Find where the given text appears and provide that cell's center as (x, y) coordinate. 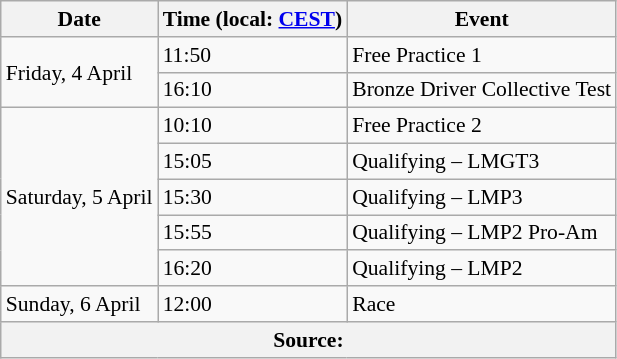
12:00 (253, 304)
Date (80, 19)
Bronze Driver Collective Test (482, 90)
15:05 (253, 162)
Event (482, 19)
Qualifying – LMGT3 (482, 162)
Qualifying – LMP2 Pro-Am (482, 233)
10:10 (253, 126)
Qualifying – LMP2 (482, 269)
Time (local: CEST) (253, 19)
Race (482, 304)
Source: (308, 340)
16:20 (253, 269)
Friday, 4 April (80, 72)
15:30 (253, 197)
15:55 (253, 233)
Free Practice 2 (482, 126)
Qualifying – LMP3 (482, 197)
16:10 (253, 90)
11:50 (253, 55)
Free Practice 1 (482, 55)
Saturday, 5 April (80, 197)
Sunday, 6 April (80, 304)
